Return [X, Y] of the center of cell containing provided text 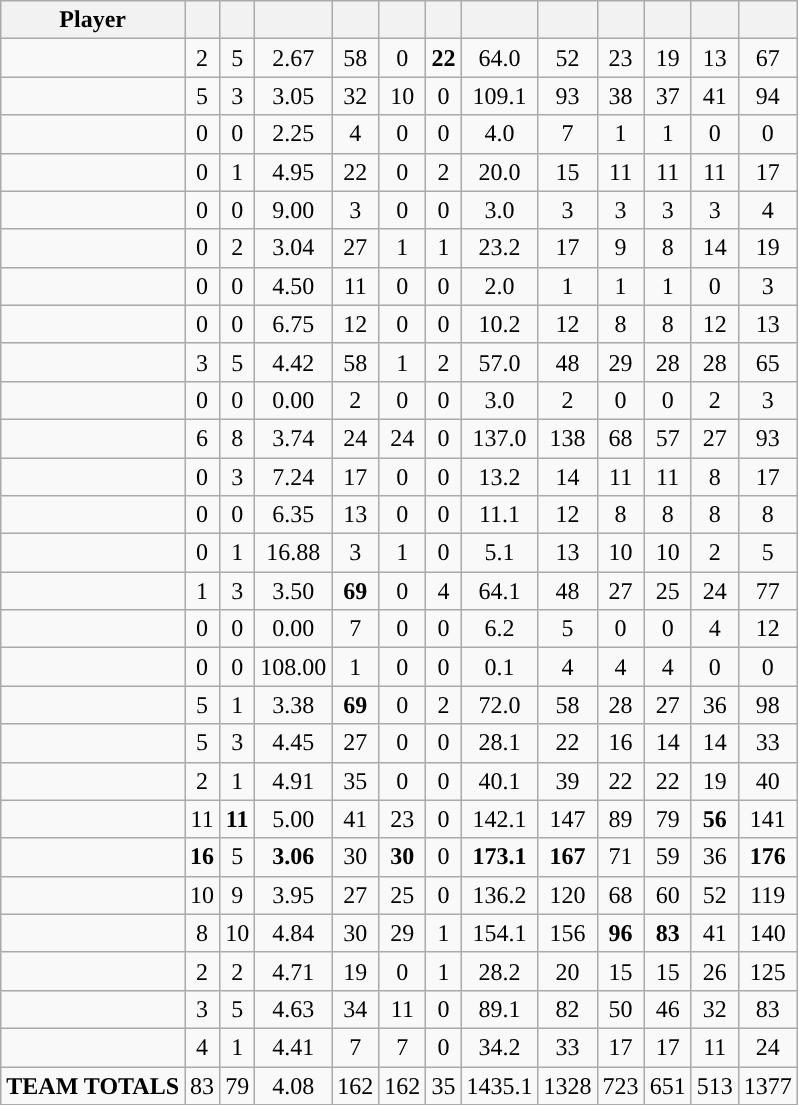
94 [768, 96]
89.1 [500, 1009]
173.1 [500, 857]
140 [768, 933]
3.38 [294, 705]
136.2 [500, 895]
3.74 [294, 438]
82 [568, 1009]
4.71 [294, 971]
651 [668, 1085]
1435.1 [500, 1085]
0.1 [500, 667]
4.0 [500, 134]
4.63 [294, 1009]
TEAM TOTALS [93, 1085]
4.42 [294, 362]
147 [568, 819]
5.00 [294, 819]
167 [568, 857]
89 [620, 819]
77 [768, 591]
46 [668, 1009]
40.1 [500, 781]
65 [768, 362]
3.06 [294, 857]
5.1 [500, 553]
1328 [568, 1085]
64.0 [500, 58]
4.41 [294, 1047]
6.75 [294, 324]
37 [668, 96]
38 [620, 96]
23.2 [500, 248]
26 [714, 971]
4.95 [294, 172]
71 [620, 857]
142.1 [500, 819]
57 [668, 438]
28.1 [500, 743]
2.0 [500, 286]
3.95 [294, 895]
34.2 [500, 1047]
67 [768, 58]
7.24 [294, 477]
1377 [768, 1085]
98 [768, 705]
10.2 [500, 324]
4.91 [294, 781]
60 [668, 895]
141 [768, 819]
4.45 [294, 743]
34 [356, 1009]
11.1 [500, 515]
119 [768, 895]
4.84 [294, 933]
3.50 [294, 591]
176 [768, 857]
56 [714, 819]
6 [202, 438]
2.25 [294, 134]
59 [668, 857]
154.1 [500, 933]
138 [568, 438]
50 [620, 1009]
20.0 [500, 172]
108.00 [294, 667]
39 [568, 781]
64.1 [500, 591]
125 [768, 971]
28.2 [500, 971]
72.0 [500, 705]
57.0 [500, 362]
40 [768, 781]
13.2 [500, 477]
6.35 [294, 515]
2.67 [294, 58]
Player [93, 20]
723 [620, 1085]
3.05 [294, 96]
96 [620, 933]
4.50 [294, 286]
3.04 [294, 248]
4.08 [294, 1085]
16.88 [294, 553]
6.2 [500, 629]
513 [714, 1085]
20 [568, 971]
137.0 [500, 438]
9.00 [294, 210]
109.1 [500, 96]
120 [568, 895]
156 [568, 933]
